Return (x, y) of the center of cell containing provided text 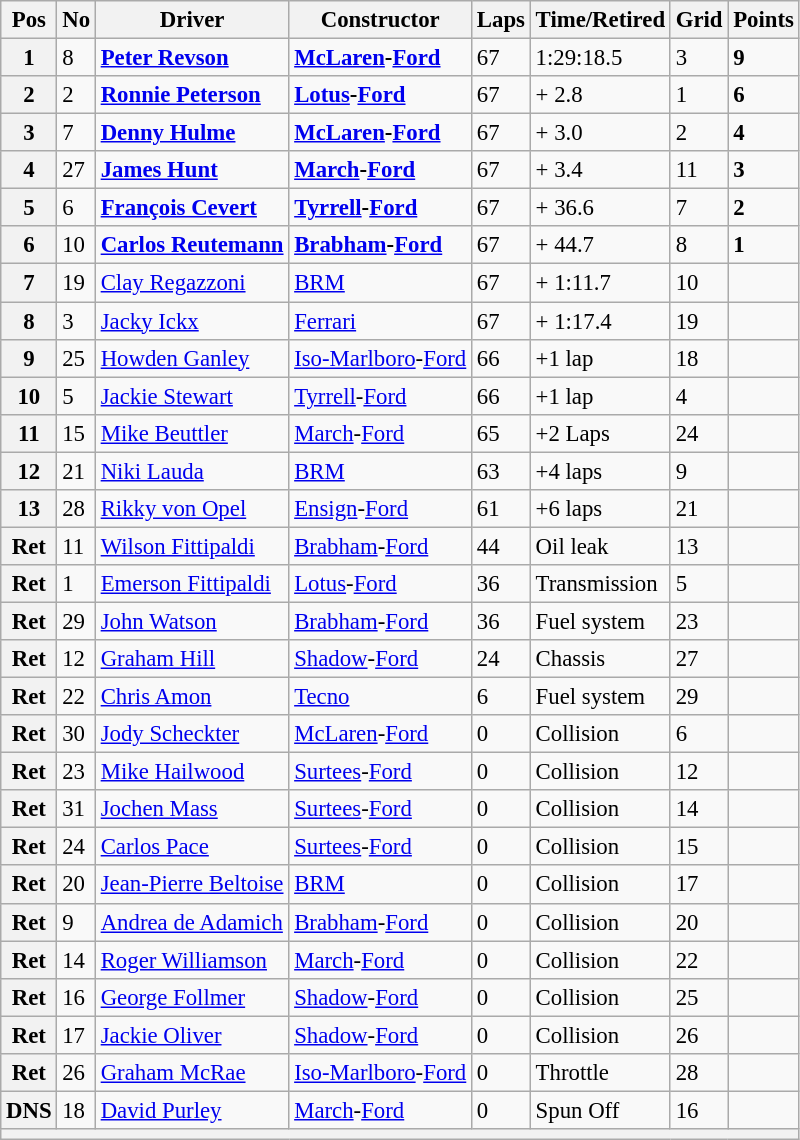
Jackie Stewart (192, 396)
Carlos Reutemann (192, 245)
Spun Off (600, 1110)
Points (764, 20)
Wilson Fittipaldi (192, 546)
Roger Williamson (192, 960)
Carlos Pace (192, 847)
François Cevert (192, 208)
65 (502, 433)
Jackie Oliver (192, 1035)
1:29:18.5 (600, 58)
61 (502, 509)
+ 44.7 (600, 245)
Peter Revson (192, 58)
Andrea de Adamich (192, 922)
Tecno (380, 697)
Jean-Pierre Beltoise (192, 885)
Mike Hailwood (192, 772)
Niki Lauda (192, 471)
Rikky von Opel (192, 509)
Laps (502, 20)
Pos (29, 20)
Mike Beuttler (192, 433)
+ 36.6 (600, 208)
Jochen Mass (192, 809)
Transmission (600, 584)
Chris Amon (192, 697)
Graham Hill (192, 659)
+ 3.0 (600, 133)
63 (502, 471)
David Purley (192, 1110)
George Follmer (192, 997)
Throttle (600, 1073)
+6 laps (600, 509)
+ 1:17.4 (600, 321)
Driver (192, 20)
Ferrari (380, 321)
Constructor (380, 20)
30 (76, 734)
Howden Ganley (192, 358)
Time/Retired (600, 20)
+ 3.4 (600, 170)
Oil leak (600, 546)
Denny Hulme (192, 133)
James Hunt (192, 170)
Graham McRae (192, 1073)
+ 1:11.7 (600, 283)
Ensign-Ford (380, 509)
Ronnie Peterson (192, 95)
Jacky Ickx (192, 321)
No (76, 20)
+4 laps (600, 471)
31 (76, 809)
+ 2.8 (600, 95)
John Watson (192, 621)
DNS (29, 1110)
Grid (698, 20)
+2 Laps (600, 433)
Jody Scheckter (192, 734)
44 (502, 546)
Clay Regazzoni (192, 283)
Chassis (600, 659)
Emerson Fittipaldi (192, 584)
